Return (X, Y) of the center of cell containing provided text 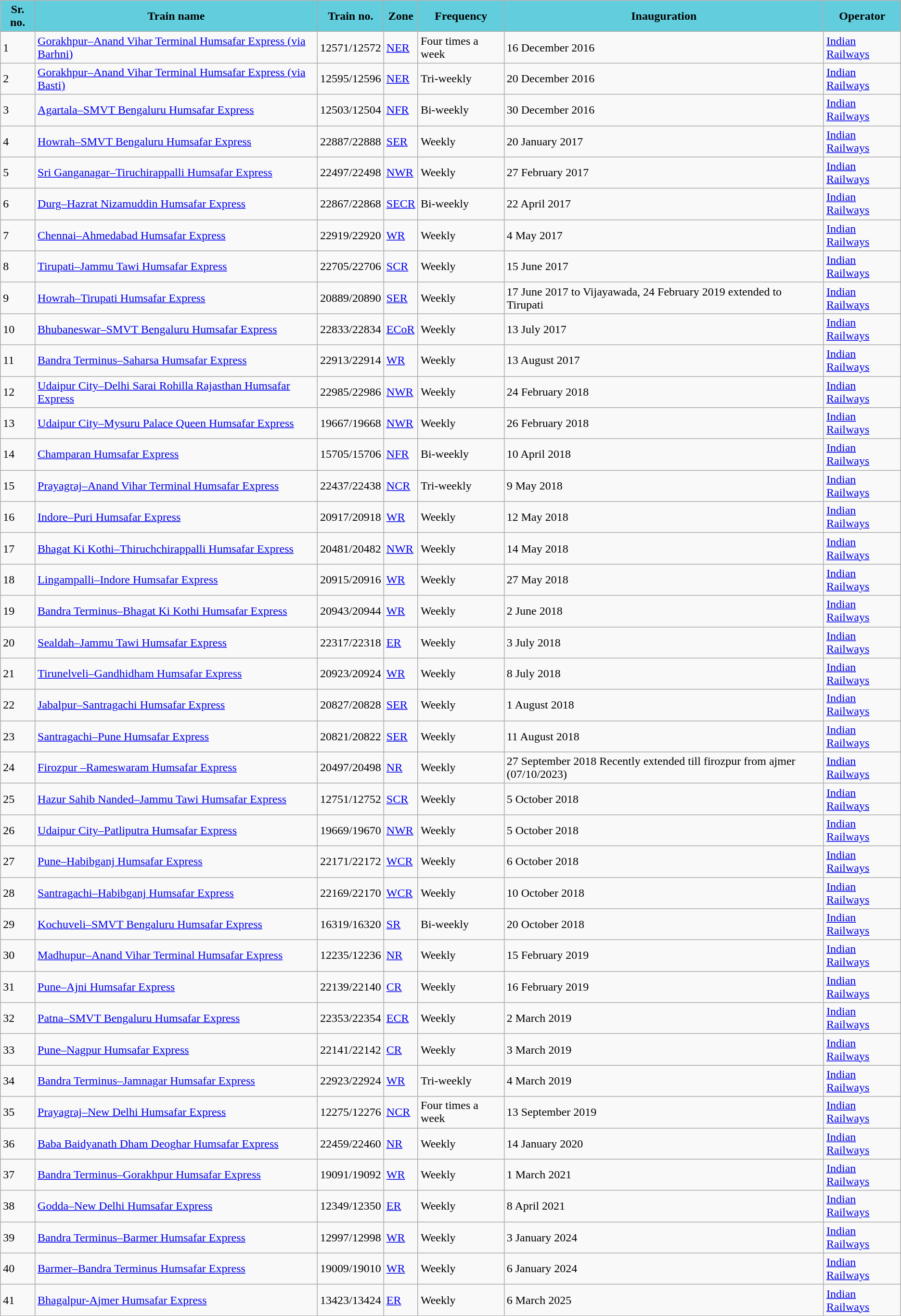
27 (18, 862)
Udaipur City–Patliputra Humsafar Express (176, 830)
41 (18, 1300)
36 (18, 1144)
20821/20822 (351, 736)
Madhupur–Anand Vihar Terminal Humsafar Express (176, 956)
22317/22318 (351, 642)
Bandra Terminus–Jamnagar Humsafar Express (176, 1081)
19669/19670 (351, 830)
8 (18, 267)
20497/20498 (351, 767)
26 February 2018 (664, 424)
3 March 2019 (664, 1049)
22887/22888 (351, 142)
Udaipur City–Delhi Sarai Rohilla Rajasthan Humsafar Express (176, 392)
9 (18, 297)
6 October 2018 (664, 862)
12503/12504 (351, 110)
4 (18, 142)
7 (18, 235)
Sealdah–Jammu Tawi Humsafar Express (176, 642)
22169/22170 (351, 892)
13 (18, 424)
12 (18, 392)
Barmer–Bandra Terminus Humsafar Express (176, 1269)
1 August 2018 (664, 705)
6 March 2025 (664, 1300)
22913/22914 (351, 360)
20481/20482 (351, 549)
22139/22140 (351, 987)
20923/20924 (351, 674)
Bhagalpur-Ajmer Humsafar Express (176, 1300)
22 April 2017 (664, 204)
Jabalpur–Santragachi Humsafar Express (176, 705)
35 (18, 1112)
Prayagraj–New Delhi Humsafar Express (176, 1112)
20943/20944 (351, 611)
12275/12276 (351, 1112)
Inauguration (664, 16)
Champaran Humsafar Express (176, 454)
30 December 2016 (664, 110)
15705/15706 (351, 454)
22919/22920 (351, 235)
Train no. (351, 16)
37 (18, 1174)
22459/22460 (351, 1144)
20827/20828 (351, 705)
8 July 2018 (664, 674)
12235/12236 (351, 956)
22867/22868 (351, 204)
34 (18, 1081)
Gorakhpur–Anand Vihar Terminal Humsafar Express (via Barhni) (176, 47)
39 (18, 1237)
12595/12596 (351, 79)
22171/22172 (351, 862)
24 February 2018 (664, 392)
Bandra Terminus–Gorakhpur Humsafar Express (176, 1174)
14 January 2020 (664, 1144)
Howrah–SMVT Bengaluru Humsafar Express (176, 142)
2 March 2019 (664, 1019)
12997/12998 (351, 1237)
ECR (400, 1019)
20 (18, 642)
26 (18, 830)
Pune–Ajni Humsafar Express (176, 987)
24 (18, 767)
Lingampalli–Indore Humsafar Express (176, 580)
22923/22924 (351, 1081)
Sr. no. (18, 16)
Santragachi–Habibganj Humsafar Express (176, 892)
25 (18, 799)
22833/22834 (351, 329)
19 (18, 611)
10 (18, 329)
16 (18, 517)
22705/22706 (351, 267)
Bandra Terminus–Saharsa Humsafar Express (176, 360)
10 October 2018 (664, 892)
20 October 2018 (664, 924)
38 (18, 1206)
Train name (176, 16)
27 September 2018 Recently extended till firozpur from ajmer (07/10/2023) (664, 767)
3 (18, 110)
Kochuveli–SMVT Bengaluru Humsafar Express (176, 924)
Zone (400, 16)
Frequency (461, 16)
19009/19010 (351, 1269)
Udaipur City–Mysuru Palace Queen Humsafar Express (176, 424)
15 June 2017 (664, 267)
Godda–New Delhi Humsafar Express (176, 1206)
13423/13424 (351, 1300)
3 July 2018 (664, 642)
33 (18, 1049)
17 June 2017 to Vijayawada, 24 February 2019 extended to Tirupati (664, 297)
19091/19092 (351, 1174)
4 May 2017 (664, 235)
22497/22498 (351, 172)
Howrah–Tirupati Humsafar Express (176, 297)
12349/12350 (351, 1206)
14 May 2018 (664, 549)
13 August 2017 (664, 360)
22985/22986 (351, 392)
Santragachi–Pune Humsafar Express (176, 736)
Bhubaneswar–SMVT Bengaluru Humsafar Express (176, 329)
29 (18, 924)
11 August 2018 (664, 736)
Durg–Hazrat Nizamuddin Humsafar Express (176, 204)
20915/20916 (351, 580)
27 February 2017 (664, 172)
13 July 2017 (664, 329)
Chennai–Ahmedabad Humsafar Express (176, 235)
5 (18, 172)
Patna–SMVT Bengaluru Humsafar Express (176, 1019)
18 (18, 580)
20 January 2017 (664, 142)
19667/19668 (351, 424)
Bhagat Ki Kothi–Thiruchchirappalli Humsafar Express (176, 549)
22 (18, 705)
Tirupati–Jammu Tawi Humsafar Express (176, 267)
2 (18, 79)
16 December 2016 (664, 47)
Prayagraj–Anand Vihar Terminal Humsafar Express (176, 486)
8 April 2021 (664, 1206)
Firozpur –Rameswaram Humsafar Express (176, 767)
Pune–Habibganj Humsafar Express (176, 862)
16 February 2019 (664, 987)
31 (18, 987)
15 February 2019 (664, 956)
10 April 2018 (664, 454)
Gorakhpur–Anand Vihar Terminal Humsafar Express (via Basti) (176, 79)
SR (400, 924)
1 (18, 47)
2 June 2018 (664, 611)
12751/12752 (351, 799)
9 May 2018 (664, 486)
ECoR (400, 329)
15 (18, 486)
16319/16320 (351, 924)
30 (18, 956)
Bandra Terminus–Bhagat Ki Kothi Humsafar Express (176, 611)
Indore–Puri Humsafar Express (176, 517)
20 December 2016 (664, 79)
28 (18, 892)
21 (18, 674)
17 (18, 549)
Bandra Terminus–Barmer Humsafar Express (176, 1237)
4 March 2019 (664, 1081)
11 (18, 360)
Baba Baidyanath Dham Deoghar Humsafar Express (176, 1144)
40 (18, 1269)
32 (18, 1019)
6 January 2024 (664, 1269)
1 March 2021 (664, 1174)
12 May 2018 (664, 517)
27 May 2018 (664, 580)
22141/22142 (351, 1049)
13 September 2019 (664, 1112)
12571/12572 (351, 47)
Tirunelveli–Gandhidham Humsafar Express (176, 674)
Hazur Sahib Nanded–Jammu Tawi Humsafar Express (176, 799)
23 (18, 736)
22437/22438 (351, 486)
6 (18, 204)
Sri Ganganagar–Tiruchirappalli Humsafar Express (176, 172)
3 January 2024 (664, 1237)
14 (18, 454)
20889/20890 (351, 297)
SECR (400, 204)
22353/22354 (351, 1019)
20917/20918 (351, 517)
Pune–Nagpur Humsafar Express (176, 1049)
Operator (862, 16)
Agartala–SMVT Bengaluru Humsafar Express (176, 110)
